Output the [x, y] coordinate of the center of the cell containing the given text.  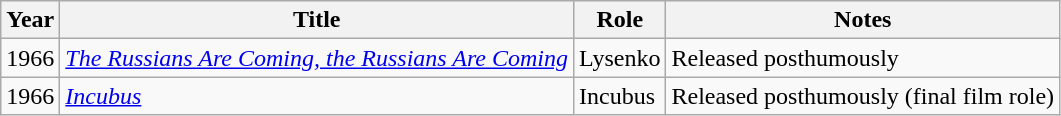
The Russians Are Coming, the Russians Are Coming [317, 58]
Year [30, 20]
Notes [863, 20]
Title [317, 20]
Released posthumously [863, 58]
Role [620, 20]
Lysenko [620, 58]
Released posthumously (final film role) [863, 96]
